Identify which cell holds the provided text, then report its [X, Y] central coordinate. 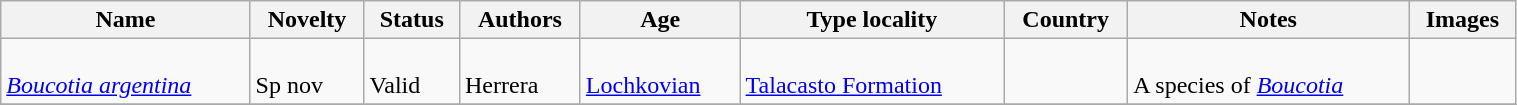
Talacasto Formation [872, 72]
Herrera [520, 72]
Lochkovian [660, 72]
Notes [1268, 20]
Status [412, 20]
Authors [520, 20]
Age [660, 20]
Sp nov [307, 72]
Name [126, 20]
Novelty [307, 20]
Boucotia argentina [126, 72]
Country [1066, 20]
A species of Boucotia [1268, 72]
Valid [412, 72]
Type locality [872, 20]
Images [1462, 20]
